Capture the cell that displays the provided text and extract its (x, y) central coordinate. 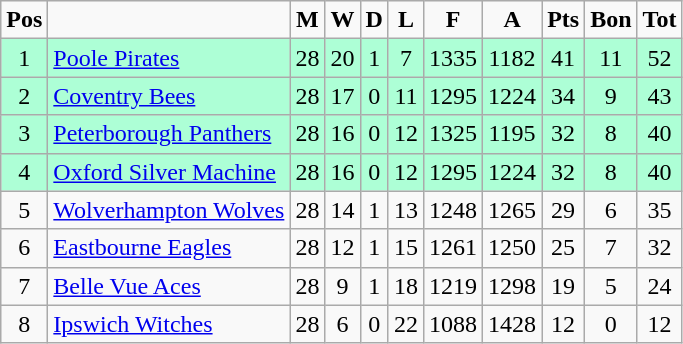
Belle Vue Aces (169, 286)
1428 (512, 324)
A (512, 20)
Peterborough Panthers (169, 134)
1248 (452, 210)
14 (342, 210)
1195 (512, 134)
1250 (512, 248)
1182 (512, 58)
22 (406, 324)
52 (660, 58)
15 (406, 248)
1265 (512, 210)
Coventry Bees (169, 96)
1088 (452, 324)
F (452, 20)
17 (342, 96)
1298 (512, 286)
25 (564, 248)
4 (24, 172)
M (308, 20)
1325 (452, 134)
1219 (452, 286)
Oxford Silver Machine (169, 172)
Pos (24, 20)
Tot (660, 20)
29 (564, 210)
35 (660, 210)
1335 (452, 58)
Ipswich Witches (169, 324)
3 (24, 134)
2 (24, 96)
18 (406, 286)
W (342, 20)
Bon (611, 20)
Poole Pirates (169, 58)
19 (564, 286)
Wolverhampton Wolves (169, 210)
Eastbourne Eagles (169, 248)
43 (660, 96)
20 (342, 58)
Pts (564, 20)
34 (564, 96)
13 (406, 210)
1261 (452, 248)
24 (660, 286)
D (374, 20)
41 (564, 58)
L (406, 20)
